Detect which cell encompasses the target text, then output its (x, y) center coordinate. 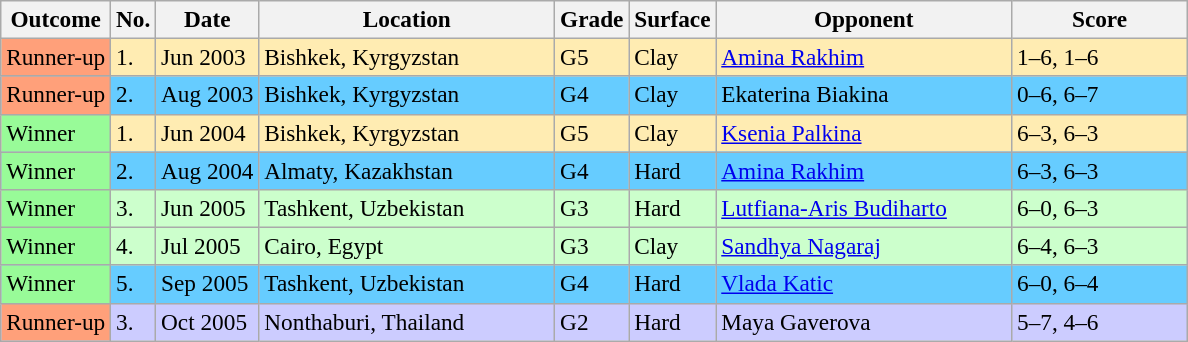
Aug 2003 (208, 95)
Lutfiana-Aris Budiharto (864, 208)
Outcome (56, 19)
Score (1100, 19)
Almaty, Kazakhstan (407, 170)
Opponent (864, 19)
Jun 2003 (208, 57)
Date (208, 19)
6–0, 6–3 (1100, 208)
1–6, 1–6 (1100, 57)
Ksenia Palkina (864, 133)
Jul 2005 (208, 246)
G2 (592, 322)
Aug 2004 (208, 170)
Oct 2005 (208, 322)
6–0, 6–4 (1100, 284)
Jun 2005 (208, 208)
Sandhya Nagaraj (864, 246)
Cairo, Egypt (407, 246)
Ekaterina Biakina (864, 95)
Grade (592, 19)
6–4, 6–3 (1100, 246)
Vlada Katic (864, 284)
Sep 2005 (208, 284)
Nonthaburi, Thailand (407, 322)
Jun 2004 (208, 133)
Surface (672, 19)
Maya Gaverova (864, 322)
No. (134, 19)
5–7, 4–6 (1100, 322)
5. (134, 284)
Location (407, 19)
4. (134, 246)
0–6, 6–7 (1100, 95)
